For the text-containing cell, return its midpoint in (X, Y) coordinate format. 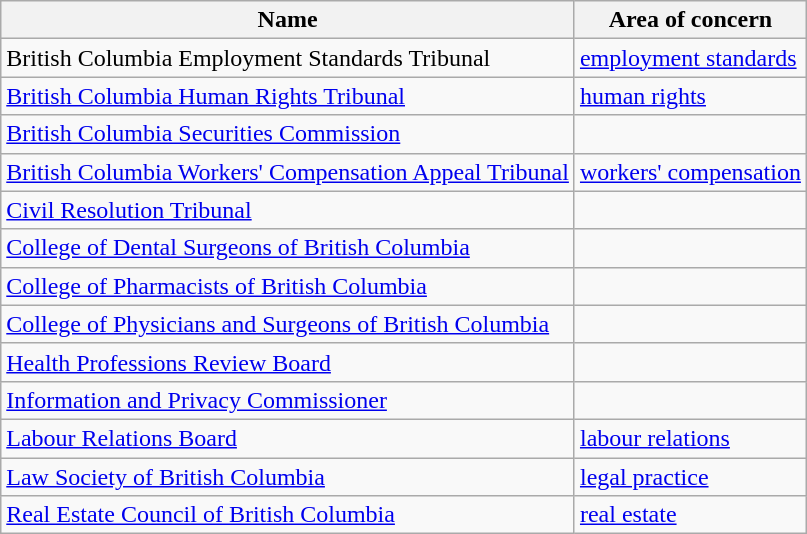
Real Estate Council of British Columbia (288, 515)
British Columbia Workers' Compensation Appeal Tribunal (288, 172)
Law Society of British Columbia (288, 477)
Health Professions Review Board (288, 362)
Name (288, 20)
College of Pharmacists of British Columbia (288, 286)
British Columbia Securities Commission (288, 134)
Information and Privacy Commissioner (288, 400)
Area of concern (690, 20)
Civil Resolution Tribunal (288, 210)
legal practice (690, 477)
workers' compensation (690, 172)
employment standards (690, 58)
human rights (690, 96)
British Columbia Employment Standards Tribunal (288, 58)
labour relations (690, 438)
real estate (690, 515)
College of Physicians and Surgeons of British Columbia (288, 324)
British Columbia Human Rights Tribunal (288, 96)
College of Dental Surgeons of British Columbia (288, 248)
Labour Relations Board (288, 438)
